For the text-containing cell, return its midpoint in (X, Y) coordinate format. 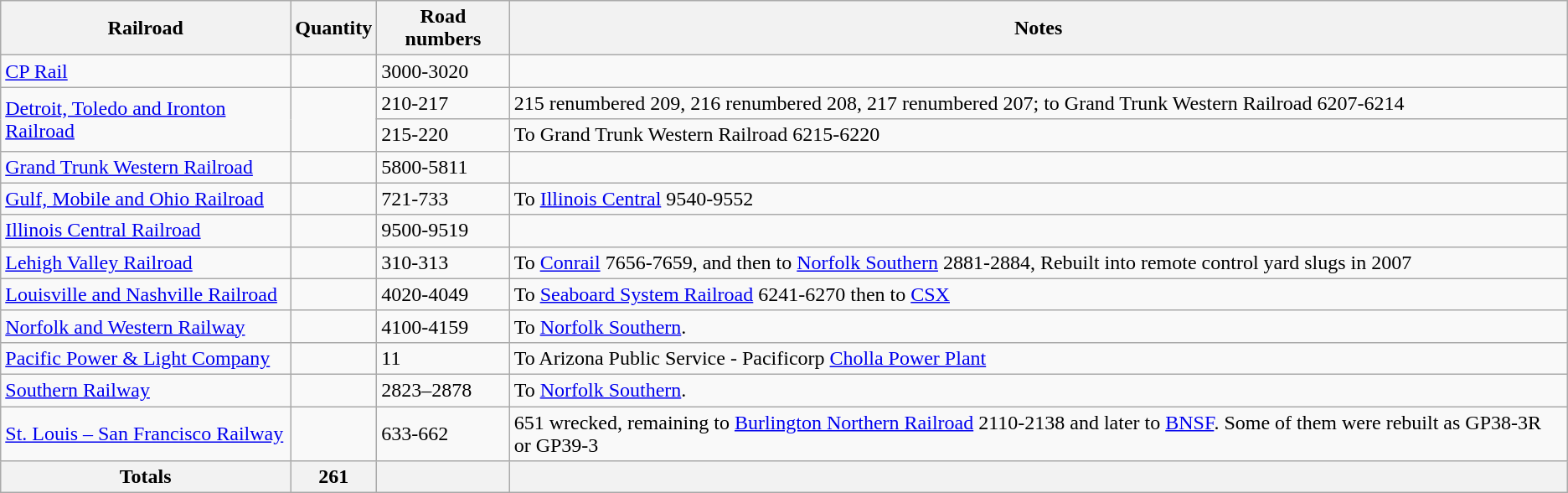
4020-4049 (443, 294)
Pacific Power & Light Company (146, 358)
633-662 (443, 433)
To Conrail 7656-7659, and then to Norfolk Southern 2881-2884, Rebuilt into remote control yard slugs in 2007 (1039, 262)
Detroit, Toledo and Ironton Railroad (146, 119)
Road numbers (443, 29)
Southern Railway (146, 390)
11 (443, 358)
CP Rail (146, 71)
Grand Trunk Western Railroad (146, 167)
210-217 (443, 103)
To Arizona Public Service - Pacificorp Cholla Power Plant (1039, 358)
215-220 (443, 135)
9500-9519 (443, 231)
To Grand Trunk Western Railroad 6215-6220 (1039, 135)
2823–2878 (443, 390)
261 (333, 477)
215 renumbered 209, 216 renumbered 208, 217 renumbered 207; to Grand Trunk Western Railroad 6207-6214 (1039, 103)
4100-4159 (443, 326)
To Illinois Central 9540-9552 (1039, 199)
Louisville and Nashville Railroad (146, 294)
3000-3020 (443, 71)
721-733 (443, 199)
Totals (146, 477)
Illinois Central Railroad (146, 231)
Gulf, Mobile and Ohio Railroad (146, 199)
5800-5811 (443, 167)
Railroad (146, 29)
Lehigh Valley Railroad (146, 262)
651 wrecked, remaining to Burlington Northern Railroad 2110-2138 and later to BNSF. Some of them were rebuilt as GP38-3R or GP39-3 (1039, 433)
310-313 (443, 262)
Norfolk and Western Railway (146, 326)
Notes (1039, 29)
St. Louis – San Francisco Railway (146, 433)
Quantity (333, 29)
To Seaboard System Railroad 6241-6270 then to CSX (1039, 294)
